Scan for the cell matching the given text and deliver its [X, Y] coordinate at center. 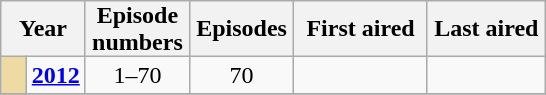
Episodenumbers [137, 29]
70 [241, 75]
First aired [361, 29]
Last aired [486, 29]
Episodes [241, 29]
Year [44, 29]
2012 [56, 75]
1–70 [137, 75]
